Capture the cell that displays the provided text and extract its [x, y] central coordinate. 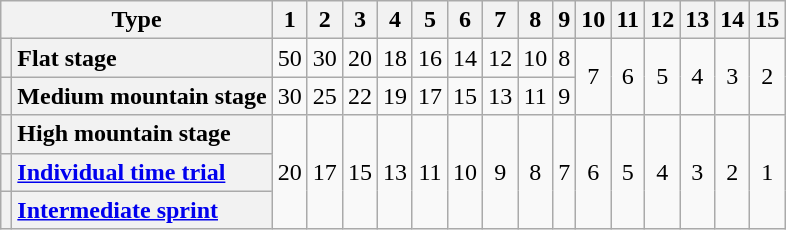
Medium mountain stage [142, 96]
16 [430, 58]
High mountain stage [142, 134]
19 [394, 96]
Type [136, 20]
18 [394, 58]
Individual time trial [142, 172]
25 [324, 96]
Intermediate sprint [142, 210]
22 [360, 96]
Flat stage [142, 58]
50 [290, 58]
